Output the [x, y] coordinate of the center of the cell containing the given text.  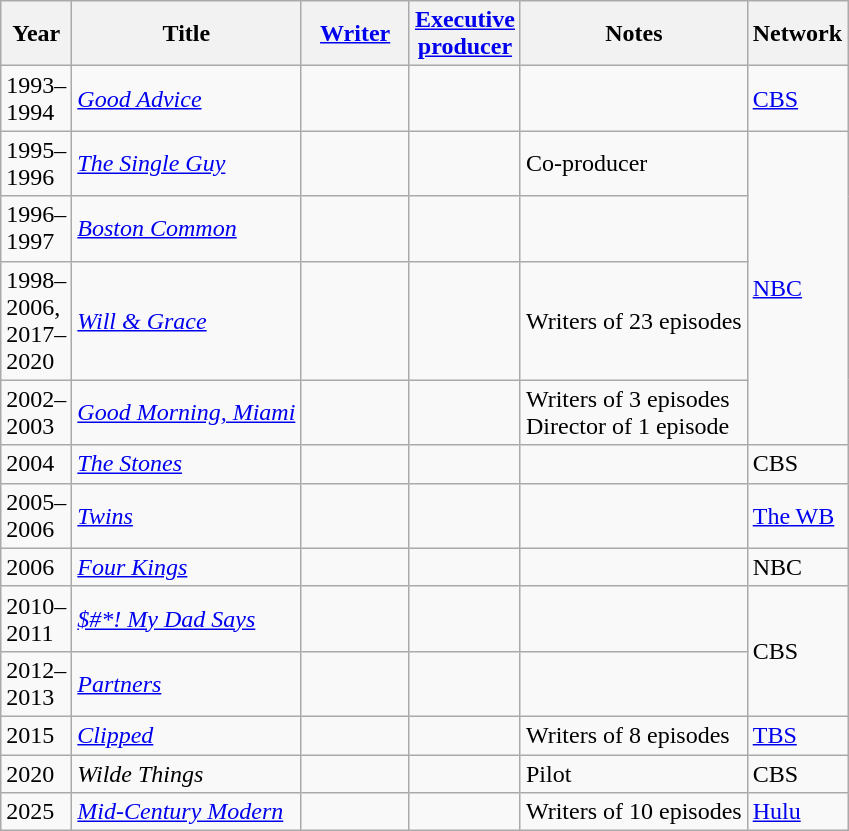
Good Advice [186, 98]
Network [797, 34]
Pilot [634, 773]
Mid-Century Modern [186, 812]
Writer [356, 34]
The WB [797, 516]
Hulu [797, 812]
2012–2013 [36, 684]
Boston Common [186, 228]
The Single Guy [186, 164]
2006 [36, 567]
1996–1997 [36, 228]
Year [36, 34]
1998–2006,2017–2020 [36, 320]
$#*! My Dad Says [186, 618]
Writers of 3 episodes Director of 1 episode [634, 412]
2015 [36, 735]
Title [186, 34]
Writers of 23 episodes [634, 320]
Twins [186, 516]
Clipped [186, 735]
2005–2006 [36, 516]
Writers of 8 episodes [634, 735]
Partners [186, 684]
2010–2011 [36, 618]
Wilde Things [186, 773]
The Stones [186, 464]
Will & Grace [186, 320]
2002–2003 [36, 412]
Notes [634, 34]
1995–1996 [36, 164]
1993–1994 [36, 98]
Good Morning, Miami [186, 412]
TBS [797, 735]
Co-producer [634, 164]
Writers of 10 episodes [634, 812]
2020 [36, 773]
2025 [36, 812]
2004 [36, 464]
Executive producer [464, 34]
Four Kings [186, 567]
